From the cell containing the given text, extract its center point as (x, y) coordinate. 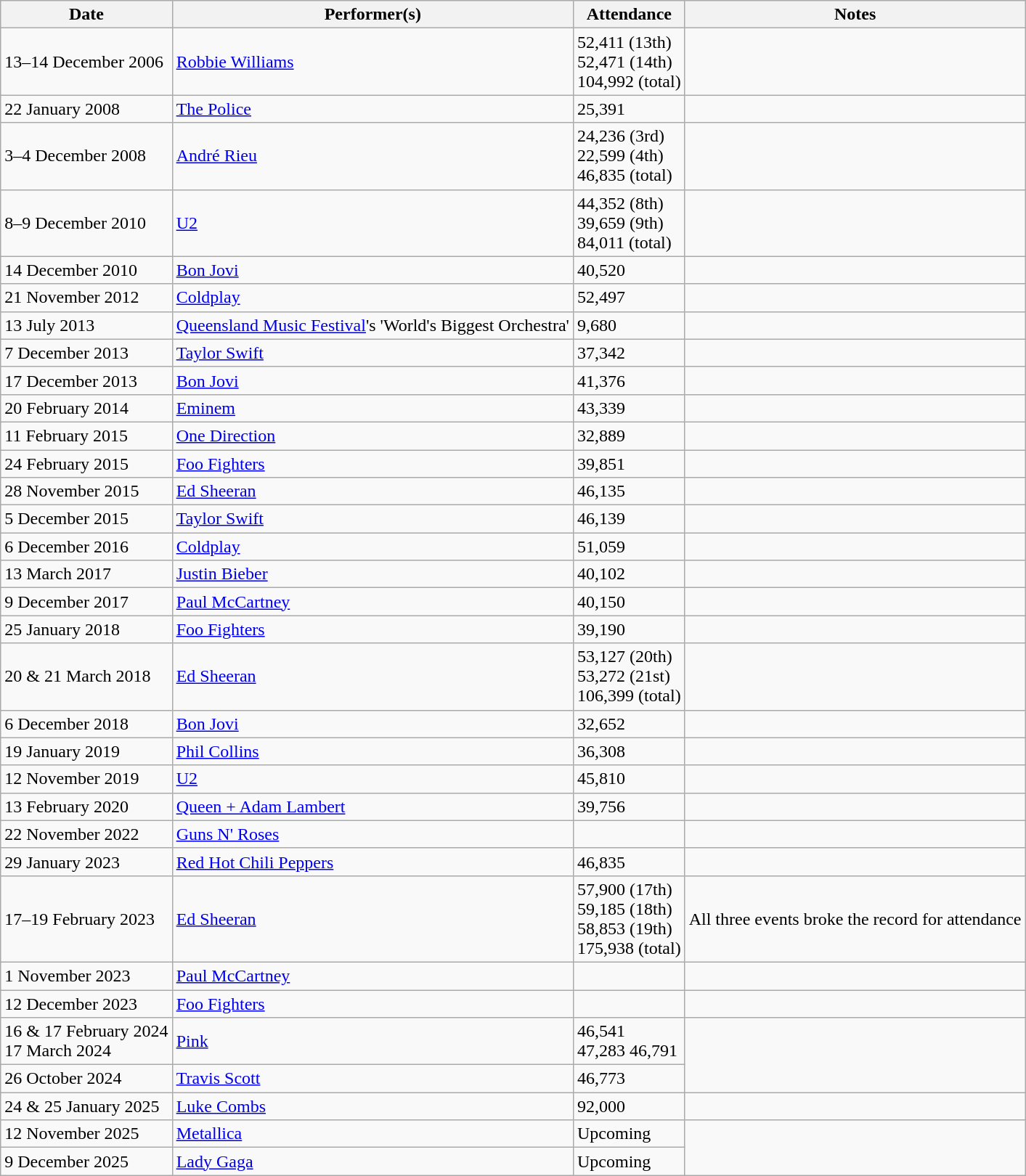
Guns N' Roses (372, 834)
46,835 (629, 862)
29 January 2023 (86, 862)
All three events broke the record for attendance (855, 919)
39,756 (629, 807)
11 February 2015 (86, 436)
12 December 2023 (86, 1004)
36,308 (629, 751)
25 January 2018 (86, 629)
13 February 2020 (86, 807)
92,000 (629, 1106)
André Rieu (372, 156)
Red Hot Chili Peppers (372, 862)
Attendance (629, 15)
40,520 (629, 270)
Robbie Williams (372, 62)
22 November 2022 (86, 834)
Queensland Music Festival's 'World's Biggest Orchestra' (372, 325)
13–14 December 2006 (86, 62)
17 December 2013 (86, 380)
6 December 2016 (86, 547)
Eminem (372, 408)
12 November 2019 (86, 779)
46,54147,283 46,791 (629, 1041)
12 November 2025 (86, 1134)
Notes (855, 15)
32,652 (629, 724)
16 & 17 February 202417 March 2024 (86, 1041)
9,680 (629, 325)
6 December 2018 (86, 724)
13 July 2013 (86, 325)
39,851 (629, 464)
37,342 (629, 353)
22 January 2008 (86, 109)
46,773 (629, 1079)
Pink (372, 1041)
20 & 21 March 2018 (86, 677)
57,900 (17th)59,185 (18th)58,853 (19th)175,938 (total) (629, 919)
32,889 (629, 436)
43,339 (629, 408)
51,059 (629, 547)
19 January 2019 (86, 751)
Lady Gaga (372, 1161)
24 February 2015 (86, 464)
Luke Combs (372, 1106)
40,102 (629, 574)
9 December 2017 (86, 602)
45,810 (629, 779)
26 October 2024 (86, 1079)
Metallica (372, 1134)
52,411 (13th)52,471 (14th)104,992 (total) (629, 62)
7 December 2013 (86, 353)
24 & 25 January 2025 (86, 1106)
One Direction (372, 436)
Justin Bieber (372, 574)
The Police (372, 109)
Travis Scott (372, 1079)
44,352 (8th)39,659 (9th)84,011 (total) (629, 223)
46,135 (629, 491)
46,139 (629, 519)
25,391 (629, 109)
8–9 December 2010 (86, 223)
41,376 (629, 380)
5 December 2015 (86, 519)
28 November 2015 (86, 491)
9 December 2025 (86, 1161)
13 March 2017 (86, 574)
3–4 December 2008 (86, 156)
21 November 2012 (86, 298)
24,236 (3rd)22,599 (4th)46,835 (total) (629, 156)
Date (86, 15)
1 November 2023 (86, 976)
Queen + Adam Lambert (372, 807)
Performer(s) (372, 15)
17–19 February 2023 (86, 919)
53,127 (20th)53,272 (21st)106,399 (total) (629, 677)
40,150 (629, 602)
20 February 2014 (86, 408)
52,497 (629, 298)
39,190 (629, 629)
Phil Collins (372, 751)
14 December 2010 (86, 270)
